From the cell containing the given text, extract its center point as [X, Y] coordinate. 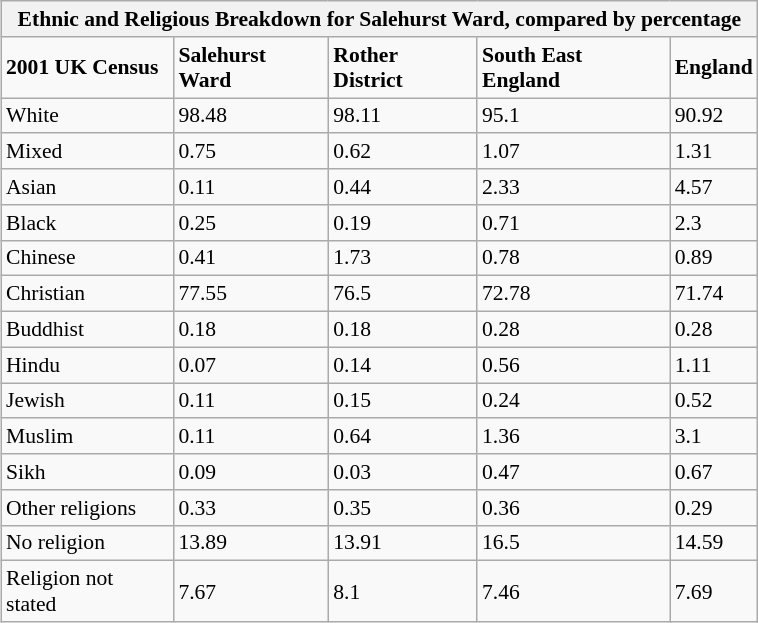
3.1 [714, 437]
0.36 [574, 508]
90.92 [714, 116]
95.1 [574, 116]
1.73 [402, 258]
Black [87, 223]
7.69 [714, 592]
0.41 [250, 258]
South East England [574, 68]
0.75 [250, 152]
Sikh [87, 472]
98.11 [402, 116]
Chinese [87, 258]
2001 UK Census [87, 68]
0.07 [250, 365]
0.03 [402, 472]
Buddhist [87, 330]
2.33 [574, 187]
Muslim [87, 437]
Rother District [402, 68]
Ethnic and Religious Breakdown for Salehurst Ward, compared by percentage [380, 19]
7.67 [250, 592]
Hindu [87, 365]
76.5 [402, 294]
0.52 [714, 401]
0.24 [574, 401]
0.14 [402, 365]
1.31 [714, 152]
Mixed [87, 152]
0.33 [250, 508]
0.64 [402, 437]
13.89 [250, 543]
White [87, 116]
0.19 [402, 223]
2.3 [714, 223]
98.48 [250, 116]
0.44 [402, 187]
Religion not stated [87, 592]
0.47 [574, 472]
England [714, 68]
Other religions [87, 508]
0.15 [402, 401]
0.09 [250, 472]
Salehurst Ward [250, 68]
8.1 [402, 592]
1.07 [574, 152]
77.55 [250, 294]
7.46 [574, 592]
0.25 [250, 223]
1.11 [714, 365]
0.56 [574, 365]
Christian [87, 294]
14.59 [714, 543]
0.71 [574, 223]
No religion [87, 543]
4.57 [714, 187]
Jewish [87, 401]
0.78 [574, 258]
0.89 [714, 258]
1.36 [574, 437]
0.29 [714, 508]
16.5 [574, 543]
71.74 [714, 294]
13.91 [402, 543]
Asian [87, 187]
72.78 [574, 294]
0.62 [402, 152]
0.35 [402, 508]
0.67 [714, 472]
